Find where the given text appears and provide that cell's center as (X, Y) coordinate. 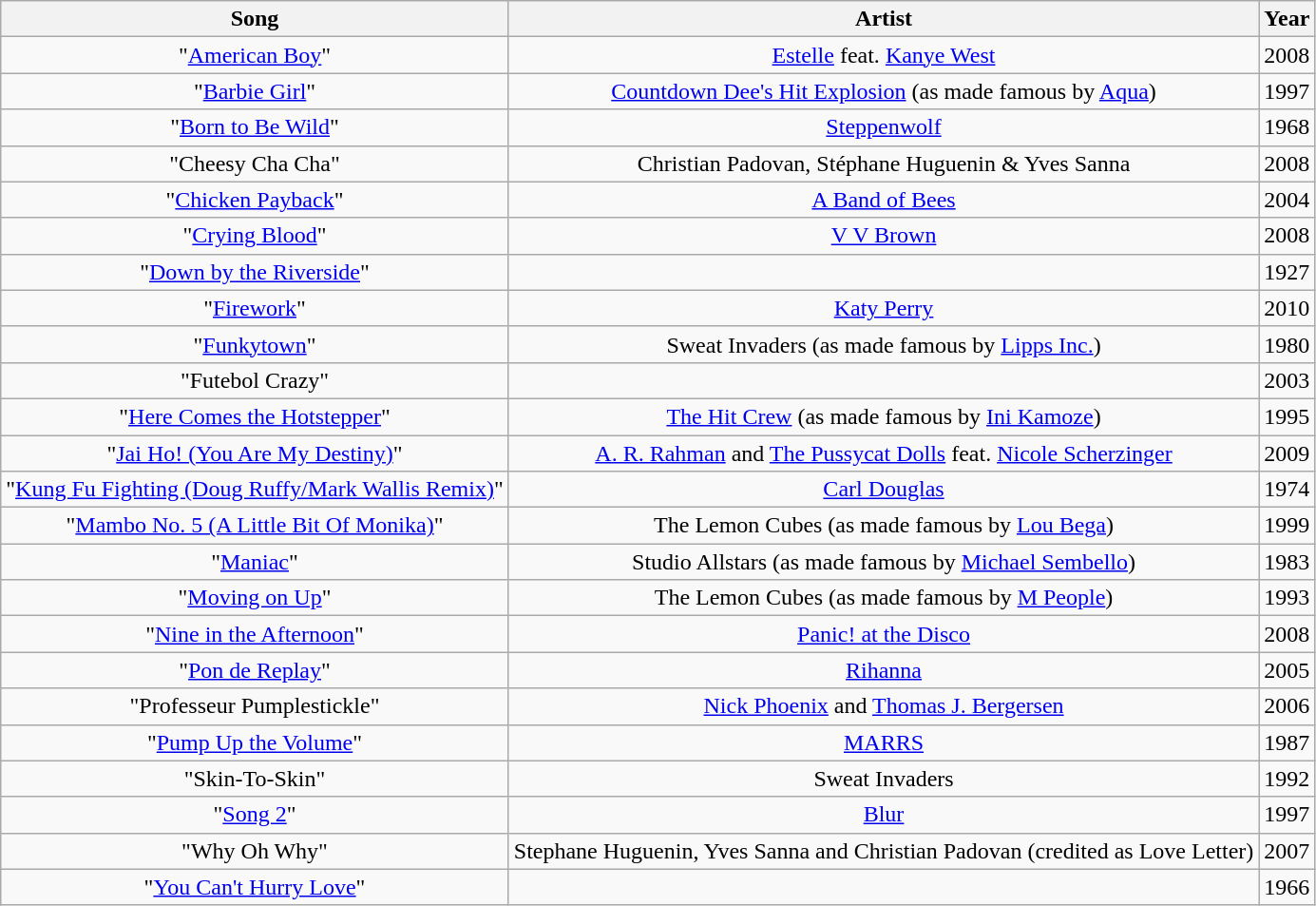
V V Brown (884, 236)
1974 (1287, 490)
The Lemon Cubes (as made famous by M People) (884, 598)
"Down by the Riverside" (255, 272)
1992 (1287, 779)
"Moving on Up" (255, 598)
Steppenwolf (884, 127)
2009 (1287, 453)
"Maniac" (255, 562)
Studio Allstars (as made famous by Michael Sembello) (884, 562)
"Cheesy Cha Cha" (255, 164)
"Barbie Girl" (255, 91)
"Crying Blood" (255, 236)
"Jai Ho! (You Are My Destiny)" (255, 453)
"Here Comes the Hotstepper" (255, 416)
Countdown Dee's Hit Explosion (as made famous by Aqua) (884, 91)
"Professeur Pumplestickle" (255, 706)
"Skin-To-Skin" (255, 779)
"Chicken Payback" (255, 200)
1999 (1287, 526)
"Mambo No. 5 (A Little Bit Of Monika)" (255, 526)
"Pump Up the Volume" (255, 742)
"You Can't Hurry Love" (255, 887)
Katy Perry (884, 308)
1927 (1287, 272)
Christian Padovan, Stéphane Huguenin & Yves Sanna (884, 164)
Nick Phoenix and Thomas J. Bergersen (884, 706)
2010 (1287, 308)
2003 (1287, 380)
1966 (1287, 887)
Sweat Invaders (884, 779)
1983 (1287, 562)
Panic! at the Disco (884, 634)
Song (255, 19)
Carl Douglas (884, 490)
Rihanna (884, 670)
Sweat Invaders (as made famous by Lipps Inc.) (884, 344)
Stephane Huguenin, Yves Sanna and Christian Padovan (credited as Love Letter) (884, 851)
2004 (1287, 200)
1968 (1287, 127)
2006 (1287, 706)
Year (1287, 19)
"Nine in the Afternoon" (255, 634)
"Firework" (255, 308)
The Lemon Cubes (as made famous by Lou Bega) (884, 526)
"Why Oh Why" (255, 851)
"Pon de Replay" (255, 670)
"American Boy" (255, 55)
"Born to Be Wild" (255, 127)
1995 (1287, 416)
MARRS (884, 742)
The Hit Crew (as made famous by Ini Kamoze) (884, 416)
1987 (1287, 742)
A. R. Rahman and The Pussycat Dolls feat. Nicole Scherzinger (884, 453)
1993 (1287, 598)
2007 (1287, 851)
A Band of Bees (884, 200)
Estelle feat. Kanye West (884, 55)
Blur (884, 815)
1980 (1287, 344)
"Kung Fu Fighting (Doug Ruffy/Mark Wallis Remix)" (255, 490)
Artist (884, 19)
"Funkytown" (255, 344)
2005 (1287, 670)
"Futebol Crazy" (255, 380)
"Song 2" (255, 815)
